From the cell containing the given text, extract its center point as (x, y) coordinate. 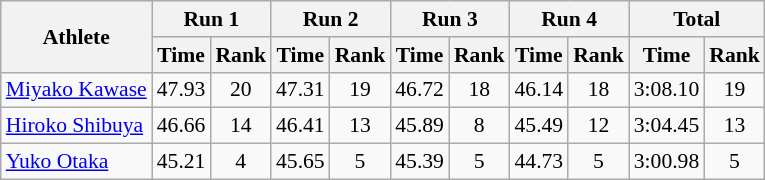
3:08.10 (666, 90)
Yuko Otaka (76, 162)
8 (480, 126)
46.41 (300, 126)
3:00.98 (666, 162)
4 (240, 162)
47.31 (300, 90)
3:04.45 (666, 126)
Run 4 (570, 19)
45.65 (300, 162)
Athlete (76, 36)
Run 3 (450, 19)
20 (240, 90)
45.49 (540, 126)
46.72 (420, 90)
Run 2 (330, 19)
Miyako Kawase (76, 90)
14 (240, 126)
Run 1 (212, 19)
45.21 (182, 162)
45.89 (420, 126)
47.93 (182, 90)
46.14 (540, 90)
44.73 (540, 162)
46.66 (182, 126)
Total (697, 19)
Hiroko Shibuya (76, 126)
45.39 (420, 162)
12 (598, 126)
